From the cell containing the given text, extract its center point as (X, Y) coordinate. 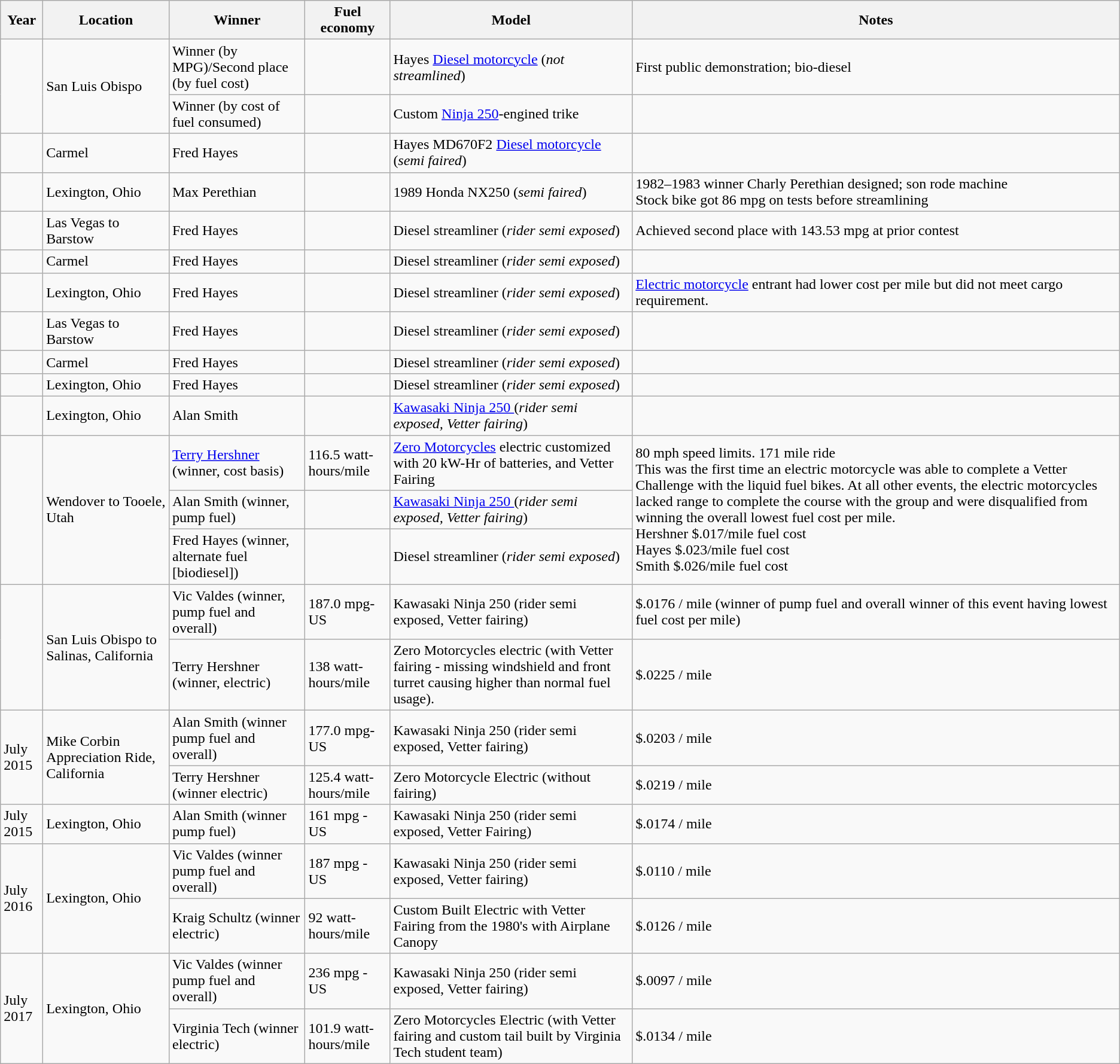
92 watt-hours/mile (348, 926)
Vic Valdes (winner, pump fuel and overall) (237, 612)
Wendover to Tooele, Utah (106, 510)
Kraig Schultz (winner electric) (237, 926)
$.0225 / mile (876, 675)
138 watt-hours/mile (348, 675)
Terry Hershner (winner, cost basis) (237, 463)
Location (106, 20)
$.0134 / mile (876, 1036)
$.0203 / mile (876, 738)
Notes (876, 20)
Zero Motorcycles electric (with Vetter fairing - missing windshield and front turret causing higher than normal fuel usage). (511, 675)
Year (22, 20)
Terry Hershner (winner, electric) (237, 675)
1989 Honda NX250 (semi faired) (511, 191)
$.0174 / mile (876, 824)
Fred Hayes (winner, alternate fuel [biodiesel]) (237, 557)
San Luis Obispo (106, 86)
$.0110 / mile (876, 871)
Mike Corbin Appreciation Ride, California (106, 757)
San Luis Obispo to Salinas, California (106, 647)
Alan Smith (winner pump fuel) (237, 824)
Alan Smith (winner pump fuel and overall) (237, 738)
116.5 watt-hours/mile (348, 463)
161 mpg - US (348, 824)
$.0097 / mile (876, 981)
Zero Motorcycles electric customized with 20 kW-Hr of batteries, and Vetter Fairing (511, 463)
1982–1983 winner Charly Perethian designed; son rode machineStock bike got 86 mpg on tests before streamlining (876, 191)
Max Perethian (237, 191)
Fuel economy (348, 20)
Virginia Tech (winner electric) (237, 1036)
125.4 watt-hours/mile (348, 785)
Model (511, 20)
$.0176 / mile (winner of pump fuel and overall winner of this event having lowest fuel cost per mile) (876, 612)
Custom Ninja 250-engined trike (511, 114)
187 mpg - US (348, 871)
Winner (by cost of fuel consumed) (237, 114)
Custom Built Electric with Vetter Fairing from the 1980's with Airplane Canopy (511, 926)
Hayes Diesel motorcycle (not streamlined) (511, 67)
236 mpg - US (348, 981)
101.9 watt-hours/mile (348, 1036)
Winner (by MPG)/Second place (by fuel cost) (237, 67)
Electric motorcycle entrant had lower cost per mile but did not meet cargo requirement. (876, 292)
$.0126 / mile (876, 926)
July 2016 (22, 898)
$.0219 / mile (876, 785)
187.0 mpg-US (348, 612)
Zero Motorcycles Electric (with Vetter fairing and custom tail built by Virginia Tech student team) (511, 1036)
July 2017 (22, 1008)
Winner (237, 20)
Alan Smith (winner, pump fuel) (237, 510)
Alan Smith (237, 415)
Hayes MD670F2 Diesel motorcycle (semi faired) (511, 153)
Zero Motorcycle Electric (without fairing) (511, 785)
Achieved second place with 143.53 mpg at prior contest (876, 231)
Kawasaki Ninja 250 (rider semi exposed, Vetter Fairing) (511, 824)
177.0 mpg-US (348, 738)
First public demonstration; bio-diesel (876, 67)
Terry Hershner (winner electric) (237, 785)
